Return (x, y) of the center of cell containing provided text 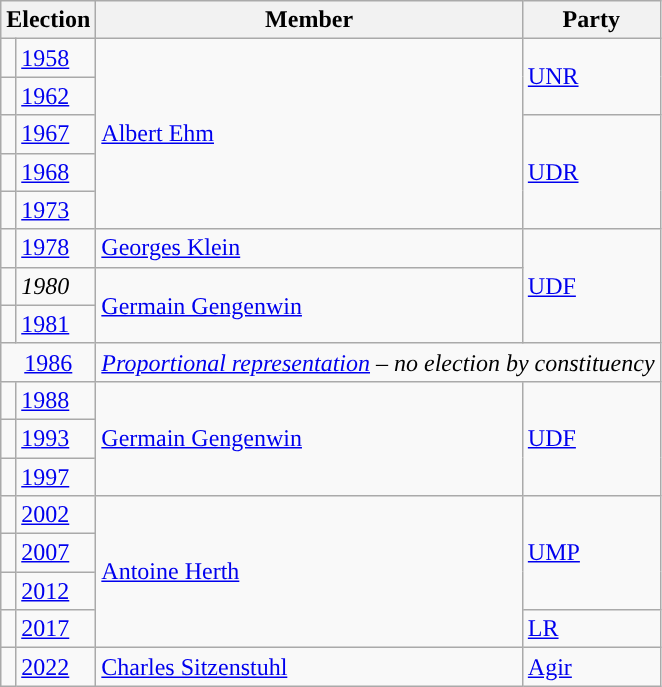
1962 (56, 96)
UMP (591, 553)
1981 (56, 324)
1973 (56, 210)
Party (591, 20)
2007 (56, 553)
Election (48, 20)
1997 (56, 477)
Albert Ehm (310, 134)
Member (310, 20)
UNR (591, 77)
LR (591, 629)
2022 (56, 667)
Agir (591, 667)
1958 (56, 58)
Antoine Herth (310, 572)
2012 (56, 591)
2002 (56, 515)
Georges Klein (310, 248)
UDR (591, 172)
1967 (56, 134)
Proportional representation – no election by constituency (378, 362)
1986 (48, 362)
2017 (56, 629)
1988 (56, 400)
1978 (56, 248)
1980 (56, 286)
1993 (56, 438)
1968 (56, 172)
Charles Sitzenstuhl (310, 667)
